Pinpoint the cell where the given text exists, returning its [X, Y] midpoint coordinate. 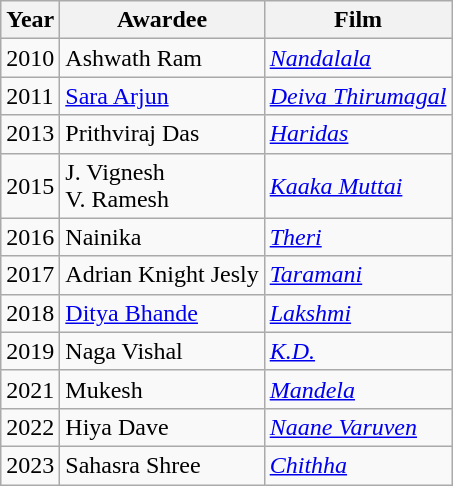
2011 [30, 96]
Prithviraj Das [162, 134]
Haridas [358, 134]
Mukesh [162, 389]
Ditya Bhande [162, 313]
2016 [30, 237]
Nandalala [358, 58]
Kaaka Muttai [358, 186]
Sahasra Shree [162, 465]
Sara Arjun [162, 96]
Mandela [358, 389]
2017 [30, 275]
Film [358, 20]
2018 [30, 313]
Theri [358, 237]
J. VigneshV. Ramesh [162, 186]
2015 [30, 186]
Naane Varuven [358, 427]
Ashwath Ram [162, 58]
Naga Vishal [162, 351]
Hiya Dave [162, 427]
Year [30, 20]
Awardee [162, 20]
Lakshmi [358, 313]
Chithha [358, 465]
Taramani [358, 275]
2010 [30, 58]
2019 [30, 351]
2021 [30, 389]
Deiva Thirumagal [358, 96]
Nainika [162, 237]
2013 [30, 134]
2022 [30, 427]
K.D. [358, 351]
Adrian Knight Jesly [162, 275]
2023 [30, 465]
